From the cell containing the given text, extract its center point as (x, y) coordinate. 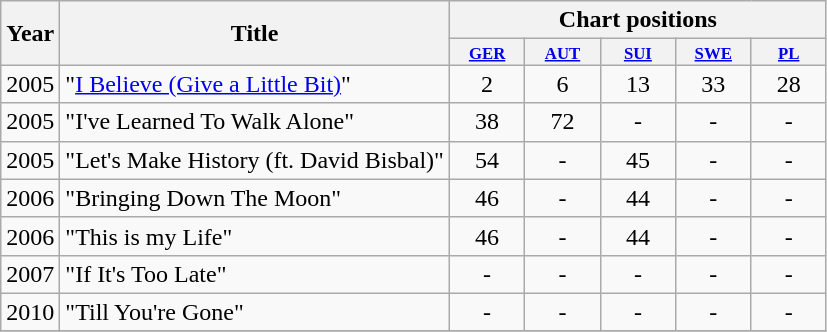
"I Believe (Give a Little Bit)" (255, 84)
Title (255, 33)
PL (788, 52)
2 (486, 84)
Year (30, 33)
"If It's Too Late" (255, 274)
2010 (30, 312)
Chart positions (638, 20)
45 (638, 160)
54 (486, 160)
SWE (714, 52)
2007 (30, 274)
6 (562, 84)
"Let's Make History (ft. David Bisbal)" (255, 160)
13 (638, 84)
"Bringing Down The Moon" (255, 198)
72 (562, 122)
33 (714, 84)
"I've Learned To Walk Alone" (255, 122)
AUT (562, 52)
"This is my Life" (255, 236)
28 (788, 84)
38 (486, 122)
SUI (638, 52)
"Till You're Gone" (255, 312)
GER (486, 52)
